Search for the cell housing the specified text and yield its [X, Y] center coordinate. 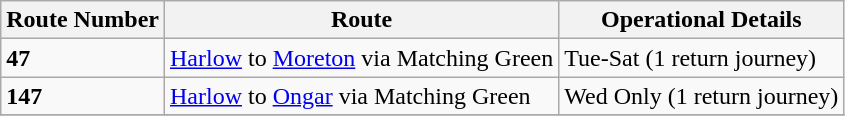
Route [361, 20]
47 [83, 58]
Harlow to Ongar via Matching Green [361, 96]
Tue-Sat (1 return journey) [702, 58]
Wed Only (1 return journey) [702, 96]
147 [83, 96]
Harlow to Moreton via Matching Green [361, 58]
Operational Details [702, 20]
Route Number [83, 20]
